Return the (x, y) coordinate for the center point of the cell that contains the specified text.  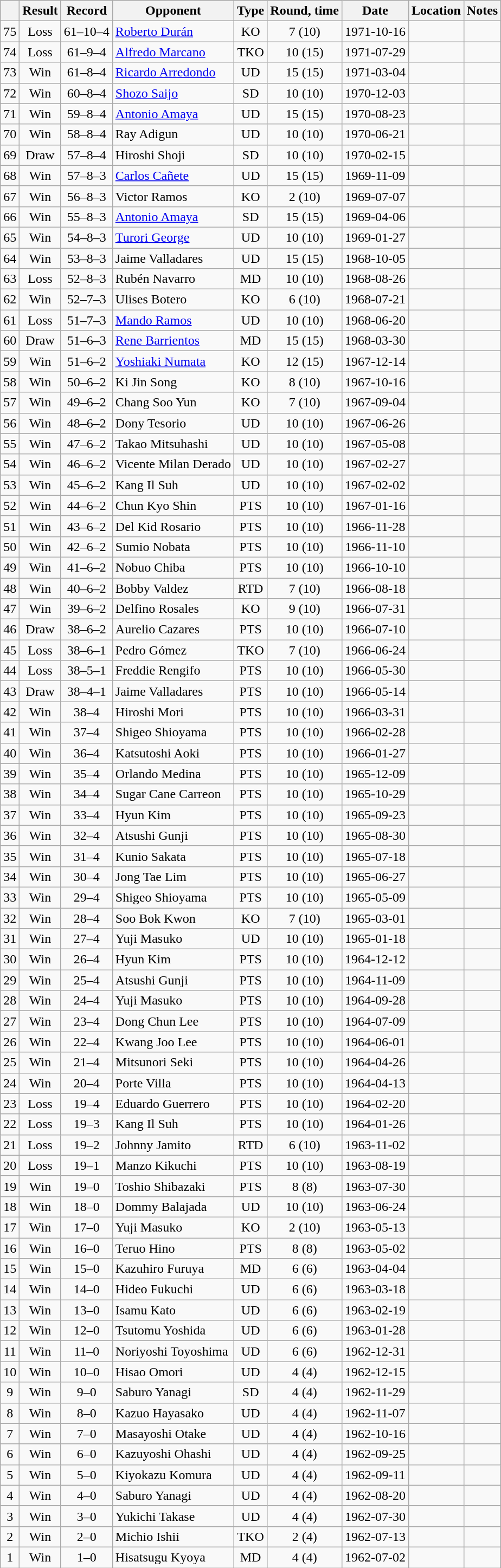
45–6–2 (87, 485)
1964-04-26 (375, 1062)
10 (10, 1372)
Victor Ramos (173, 196)
54 (10, 464)
47–6–2 (87, 444)
6–0 (87, 1454)
21–4 (87, 1062)
1969-01-27 (375, 237)
43 (10, 691)
57–8–4 (87, 155)
1966-03-31 (375, 712)
2–0 (87, 1537)
19 (10, 1186)
Tsutomu Yoshida (173, 1331)
72 (10, 93)
38–4 (87, 712)
1962-12-31 (375, 1351)
22 (10, 1124)
Kazuyoshi Ohashi (173, 1454)
21 (10, 1145)
14 (10, 1290)
48 (10, 588)
1962-09-11 (375, 1475)
1965-06-27 (375, 877)
Alfredo Marcano (173, 52)
74 (10, 52)
Kazuhiro Furuya (173, 1269)
1967-01-16 (375, 506)
8 (10, 1413)
64 (10, 258)
Roberto Durán (173, 31)
1967-05-08 (375, 444)
32–4 (87, 835)
1971-07-29 (375, 52)
1965-12-09 (375, 774)
Johnny Jamito (173, 1145)
1962-11-29 (375, 1392)
31 (10, 939)
3–0 (87, 1516)
39 (10, 774)
39–6–2 (87, 609)
Date (375, 11)
67 (10, 196)
62 (10, 300)
1965-07-18 (375, 856)
10–0 (87, 1372)
1962-07-13 (375, 1537)
23–4 (87, 1021)
Result (40, 11)
1967-12-14 (375, 361)
38–6–1 (87, 650)
37 (10, 815)
Michio Ishii (173, 1537)
38–5–1 (87, 671)
61 (10, 320)
12 (15) (305, 361)
19–3 (87, 1124)
1964-01-26 (375, 1124)
46–6–2 (87, 464)
20 (10, 1165)
43–6–2 (87, 526)
1966-06-24 (375, 650)
7 (10, 1434)
Kiyokazu Komura (173, 1475)
Del Kid Rosario (173, 526)
15–0 (87, 1269)
1970-12-03 (375, 93)
1 (10, 1557)
1971-10-16 (375, 31)
18 (10, 1207)
Delfino Rosales (173, 609)
57–8–3 (87, 176)
Sugar Cane Carreon (173, 794)
27–4 (87, 939)
1962-09-25 (375, 1454)
29–4 (87, 897)
40 (10, 753)
Opponent (173, 11)
53 (10, 485)
Kunio Sakata (173, 856)
1968-10-05 (375, 258)
60–8–4 (87, 93)
13 (10, 1310)
52–7–3 (87, 300)
1970-08-23 (375, 114)
42–6–2 (87, 547)
47 (10, 609)
Eduardo Guerrero (173, 1104)
1964-09-28 (375, 1001)
41 (10, 733)
Mando Ramos (173, 320)
1962-08-20 (375, 1495)
3 (10, 1516)
8–0 (87, 1413)
Kazuo Hayasako (173, 1413)
1967-10-16 (375, 382)
37–4 (87, 733)
1963-07-30 (375, 1186)
Location (436, 11)
1963-02-19 (375, 1310)
68 (10, 176)
1963-03-18 (375, 1290)
42 (10, 712)
51 (10, 526)
Noriyoshi Toyoshima (173, 1351)
1963-04-04 (375, 1269)
51–6–2 (87, 361)
1968-07-21 (375, 300)
22–4 (87, 1042)
Chang Soo Yun (173, 403)
4 (10, 1495)
58–8–4 (87, 134)
36 (10, 835)
1967-06-26 (375, 423)
Yoshiaki Numata (173, 361)
17 (10, 1227)
1–0 (87, 1557)
58 (10, 382)
Soo Bok Kwon (173, 918)
10 (15) (305, 52)
40–6–2 (87, 588)
9–0 (87, 1392)
61–9–4 (87, 52)
19–0 (87, 1186)
63 (10, 279)
13–0 (87, 1310)
55–8–3 (87, 217)
35–4 (87, 774)
Takao Mitsuhashi (173, 444)
1968-03-30 (375, 341)
Turori George (173, 237)
1964-12-12 (375, 960)
7–0 (87, 1434)
24 (10, 1083)
Ray Adigun (173, 134)
19–2 (87, 1145)
1966-01-27 (375, 753)
1966-05-30 (375, 671)
51–7–3 (87, 320)
1965-10-29 (375, 794)
30–4 (87, 877)
38–4–1 (87, 691)
33–4 (87, 815)
Katsutoshi Aoki (173, 753)
56 (10, 423)
1966-10-10 (375, 567)
26–4 (87, 960)
54–8–3 (87, 237)
1963-11-02 (375, 1145)
Porte Villa (173, 1083)
31–4 (87, 856)
Bobby Valdez (173, 588)
Ricardo Arredondo (173, 73)
45 (10, 650)
23 (10, 1104)
1963-01-28 (375, 1331)
1964-02-20 (375, 1104)
Dommy Balajada (173, 1207)
36–4 (87, 753)
32 (10, 918)
56–8–3 (87, 196)
34–4 (87, 794)
60 (10, 341)
Toshio Shibazaki (173, 1186)
59 (10, 361)
Dony Tesorio (173, 423)
46 (10, 630)
1962-12-15 (375, 1372)
1965-03-01 (375, 918)
16–0 (87, 1248)
1968-08-26 (375, 279)
2 (10, 1537)
1963-05-13 (375, 1227)
Chun Kyo Shin (173, 506)
66 (10, 217)
14–0 (87, 1290)
1966-11-28 (375, 526)
29 (10, 980)
55 (10, 444)
1966-07-10 (375, 630)
1965-08-30 (375, 835)
9 (10) (305, 609)
Manzo Kikuchi (173, 1165)
27 (10, 1021)
30 (10, 960)
1969-07-07 (375, 196)
28 (10, 1001)
26 (10, 1042)
1965-01-18 (375, 939)
1962-11-07 (375, 1413)
1962-07-02 (375, 1557)
50–6–2 (87, 382)
1964-06-01 (375, 1042)
Round, time (305, 11)
1966-07-31 (375, 609)
1962-07-30 (375, 1516)
28–4 (87, 918)
25 (10, 1062)
1967-02-27 (375, 464)
Orlando Medina (173, 774)
5 (10, 1475)
48–6–2 (87, 423)
Isamu Kato (173, 1310)
69 (10, 155)
34 (10, 877)
1969-04-06 (375, 217)
1965-09-23 (375, 815)
44–6–2 (87, 506)
12 (10, 1331)
1965-05-09 (375, 897)
6 (10, 1454)
50 (10, 547)
Kwang Joo Lee (173, 1042)
Yukichi Takase (173, 1516)
18–0 (87, 1207)
44 (10, 671)
1966-05-14 (375, 691)
41–6–2 (87, 567)
Mitsunori Seki (173, 1062)
59–8–4 (87, 114)
1969-11-09 (375, 176)
Hideo Fukuchi (173, 1290)
1970-06-21 (375, 134)
11–0 (87, 1351)
1963-08-19 (375, 1165)
1964-07-09 (375, 1021)
1964-11-09 (375, 980)
Notes (482, 11)
1968-06-20 (375, 320)
61–8–4 (87, 73)
Pedro Gómez (173, 650)
61–10–4 (87, 31)
51–6–3 (87, 341)
Rubén Navarro (173, 279)
33 (10, 897)
Dong Chun Lee (173, 1021)
70 (10, 134)
Masayoshi Otake (173, 1434)
16 (10, 1248)
4–0 (87, 1495)
1962-10-16 (375, 1434)
9 (10, 1392)
53–8–3 (87, 258)
Ki Jin Song (173, 382)
73 (10, 73)
Record (87, 11)
1966-02-28 (375, 733)
Nobuo Chiba (173, 567)
17–0 (87, 1227)
Shozo Saijo (173, 93)
1970-02-15 (375, 155)
49–6–2 (87, 403)
1964-04-13 (375, 1083)
1963-05-02 (375, 1248)
19–4 (87, 1104)
Aurelio Cazares (173, 630)
1967-09-04 (375, 403)
19–1 (87, 1165)
Freddie Rengifo (173, 671)
Jong Tae Lim (173, 877)
52 (10, 506)
1971-03-04 (375, 73)
12–0 (87, 1331)
8 (10) (305, 382)
38–6–2 (87, 630)
24–4 (87, 1001)
Hiroshi Mori (173, 712)
1967-02-02 (375, 485)
Rene Barrientos (173, 341)
20–4 (87, 1083)
Hiroshi Shoji (173, 155)
Teruo Hino (173, 1248)
Carlos Cañete (173, 176)
5–0 (87, 1475)
1963-06-24 (375, 1207)
65 (10, 237)
35 (10, 856)
71 (10, 114)
49 (10, 567)
75 (10, 31)
Vicente Milan Derado (173, 464)
25–4 (87, 980)
11 (10, 1351)
57 (10, 403)
Ulises Botero (173, 300)
52–8–3 (87, 279)
Hisao Omori (173, 1372)
1966-08-18 (375, 588)
1966-11-10 (375, 547)
2 (4) (305, 1537)
Hisatsugu Kyoya (173, 1557)
38 (10, 794)
15 (10, 1269)
Type (251, 11)
Sumio Nobata (173, 547)
